Pinpoint the cell where the given text exists, returning its (x, y) midpoint coordinate. 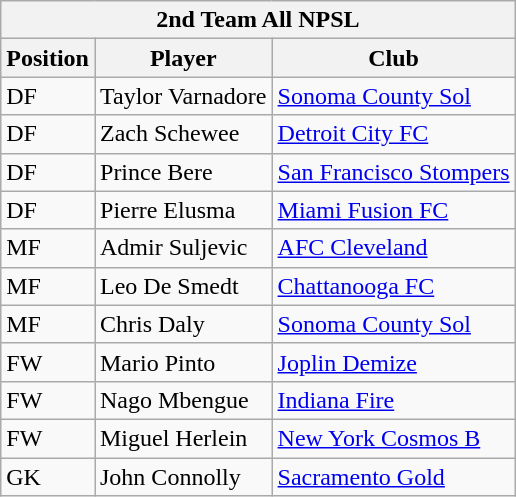
Admir Suljevic (183, 248)
Position (48, 58)
Joplin Demize (394, 362)
Leo De Smedt (183, 286)
Pierre Elusma (183, 210)
John Connolly (183, 477)
GK (48, 477)
New York Cosmos B (394, 438)
Chris Daly (183, 324)
Player (183, 58)
Chattanooga FC (394, 286)
Zach Schewee (183, 134)
Nago Mbengue (183, 400)
Sacramento Gold (394, 477)
2nd Team All NPSL (258, 20)
Miami Fusion FC (394, 210)
Indiana Fire (394, 400)
Detroit City FC (394, 134)
AFC Cleveland (394, 248)
Miguel Herlein (183, 438)
Club (394, 58)
Prince Bere (183, 172)
San Francisco Stompers (394, 172)
Taylor Varnadore (183, 96)
Mario Pinto (183, 362)
